Determine the (X, Y) coordinate at the center of the cell enclosing the given text.  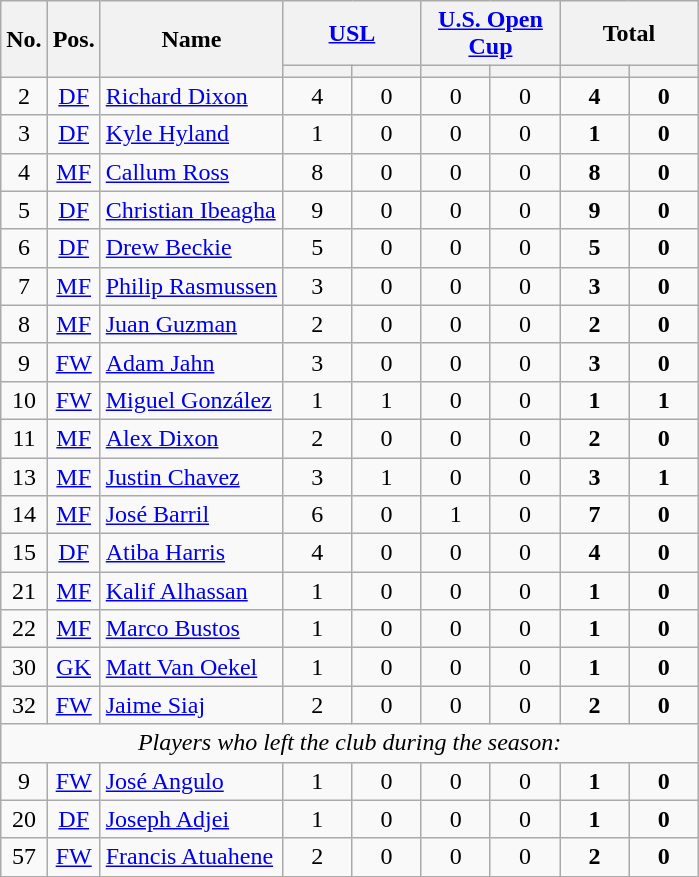
Kalif Alhassan (191, 591)
15 (24, 553)
Total (630, 34)
21 (24, 591)
USL (352, 34)
20 (24, 819)
Callum Ross (191, 172)
Matt Van Oekel (191, 667)
GK (74, 667)
Justin Chavez (191, 477)
José Barril (191, 515)
Philip Rasmussen (191, 286)
Miguel González (191, 400)
Richard Dixon (191, 96)
Kyle Hyland (191, 134)
57 (24, 857)
Marco Bustos (191, 629)
Jaime Siaj (191, 705)
No. (24, 39)
Christian Ibeagha (191, 210)
Adam Jahn (191, 362)
13 (24, 477)
10 (24, 400)
11 (24, 438)
Name (191, 39)
Juan Guzman (191, 324)
Pos. (74, 39)
14 (24, 515)
22 (24, 629)
Players who left the club during the season: (350, 743)
Drew Beckie (191, 248)
32 (24, 705)
30 (24, 667)
José Angulo (191, 781)
Joseph Adjei (191, 819)
U.S. Open Cup (490, 34)
Atiba Harris (191, 553)
Alex Dixon (191, 438)
Francis Atuahene (191, 857)
